Provide the (X, Y) coordinate of the cell's center where the given text is located.  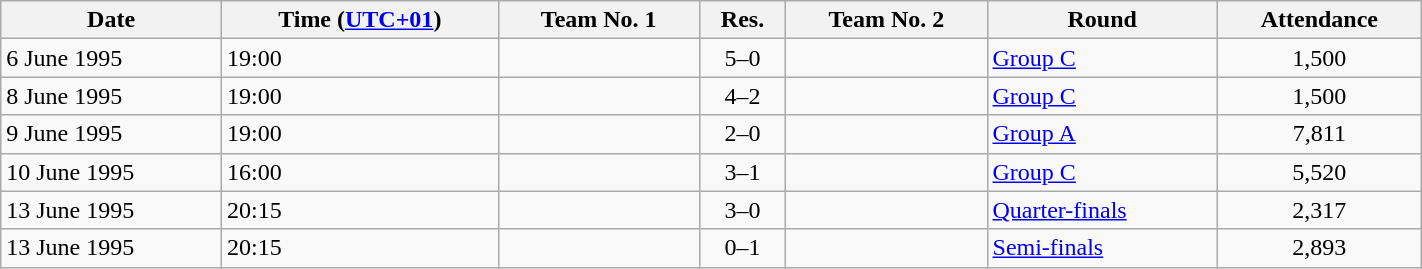
0–1 (742, 248)
Quarter-finals (1102, 210)
Round (1102, 20)
Attendance (1319, 20)
6 June 1995 (112, 58)
Group A (1102, 134)
Team No. 1 (598, 20)
Semi-finals (1102, 248)
Date (112, 20)
2,317 (1319, 210)
5–0 (742, 58)
3–1 (742, 172)
Res. (742, 20)
2,893 (1319, 248)
9 June 1995 (112, 134)
5,520 (1319, 172)
4–2 (742, 96)
Team No. 2 (886, 20)
8 June 1995 (112, 96)
7,811 (1319, 134)
2–0 (742, 134)
Time (UTC+01) (360, 20)
3–0 (742, 210)
16:00 (360, 172)
10 June 1995 (112, 172)
